Scan for the cell matching the given text and deliver its [X, Y] coordinate at center. 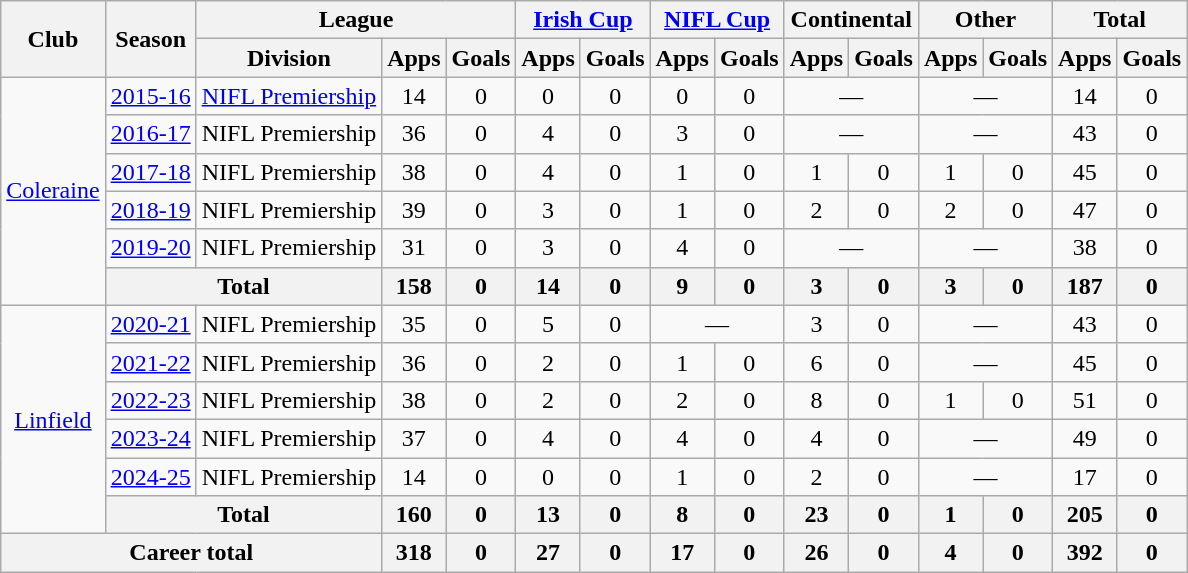
6 [816, 362]
51 [1085, 400]
31 [414, 248]
NIFL Cup [717, 20]
League [356, 20]
27 [548, 553]
392 [1085, 553]
2015-16 [150, 96]
Coleraine [53, 191]
318 [414, 553]
13 [548, 515]
47 [1085, 210]
Linfield [53, 419]
2024-25 [150, 477]
2021-22 [150, 362]
2022-23 [150, 400]
9 [682, 286]
2017-18 [150, 172]
2023-24 [150, 438]
160 [414, 515]
158 [414, 286]
187 [1085, 286]
Season [150, 39]
35 [414, 324]
26 [816, 553]
2020-21 [150, 324]
2019-20 [150, 248]
Career total [192, 553]
Irish Cup [583, 20]
5 [548, 324]
2018-19 [150, 210]
Other [985, 20]
39 [414, 210]
Continental [851, 20]
2016-17 [150, 134]
Division [288, 58]
205 [1085, 515]
Club [53, 39]
49 [1085, 438]
37 [414, 438]
23 [816, 515]
